Find where the given text appears and provide that cell's center as (X, Y) coordinate. 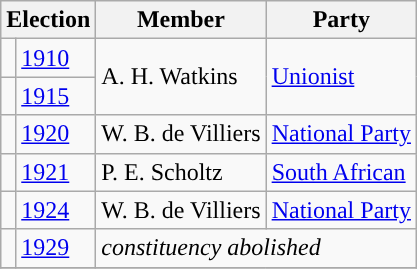
1929 (56, 248)
South African (341, 172)
Unionist (341, 77)
1920 (56, 134)
Member (181, 20)
Election (48, 20)
1924 (56, 210)
1910 (56, 58)
1915 (56, 96)
Party (341, 20)
1921 (56, 172)
P. E. Scholtz (181, 172)
constituency abolished (256, 248)
A. H. Watkins (181, 77)
